Return (X, Y) of the center of cell containing provided text 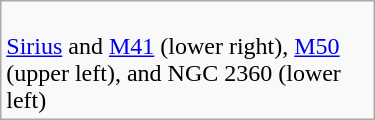
Sirius and M41 (lower right), M50 (upper left), and NGC 2360 (lower left) (188, 60)
